Identify which cell holds the provided text, then report its [x, y] central coordinate. 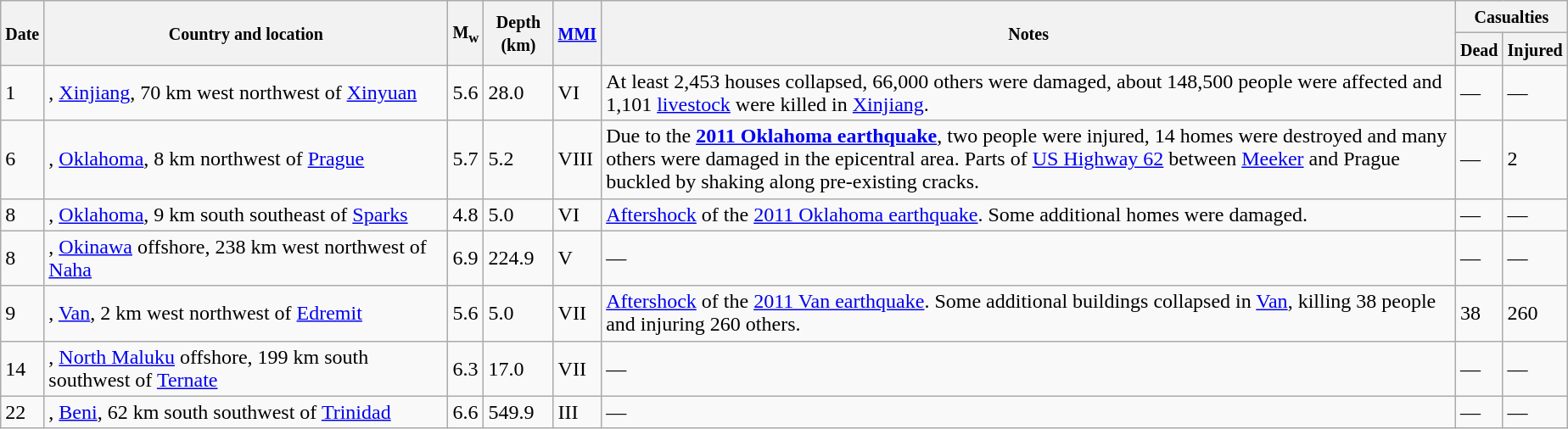
Injured [1535, 49]
6.3 [466, 368]
, Okinawa offshore, 238 km west northwest of Naha [246, 258]
Date [22, 33]
V [577, 258]
At least 2,453 houses collapsed, 66,000 others were damaged, about 148,500 people were affected and 1,101 livestock were killed in Xinjiang. [1028, 93]
38 [1479, 314]
5.7 [466, 159]
, North Maluku offshore, 199 km south southwest of Ternate [246, 368]
28.0 [518, 93]
5.2 [518, 159]
549.9 [518, 412]
III [577, 412]
VIII [577, 159]
Country and location [246, 33]
Notes [1028, 33]
, Oklahoma, 9 km south southeast of Sparks [246, 214]
6.6 [466, 412]
Dead [1479, 49]
22 [22, 412]
14 [22, 368]
, Oklahoma, 8 km northwest of Prague [246, 159]
1 [22, 93]
6 [22, 159]
MMI [577, 33]
Aftershock of the 2011 Van earthquake. Some additional buildings collapsed in Van, killing 38 people and injuring 260 others. [1028, 314]
4.8 [466, 214]
, Xinjiang, 70 km west northwest of Xinyuan [246, 93]
Depth (km) [518, 33]
Casualties [1511, 17]
6.9 [466, 258]
260 [1535, 314]
, Beni, 62 km south southwest of Trinidad [246, 412]
9 [22, 314]
Aftershock of the 2011 Oklahoma earthquake. Some additional homes were damaged. [1028, 214]
224.9 [518, 258]
Mw [466, 33]
, Van, 2 km west northwest of Edremit [246, 314]
2 [1535, 159]
17.0 [518, 368]
